Detect which cell encompasses the target text, then output its [X, Y] center coordinate. 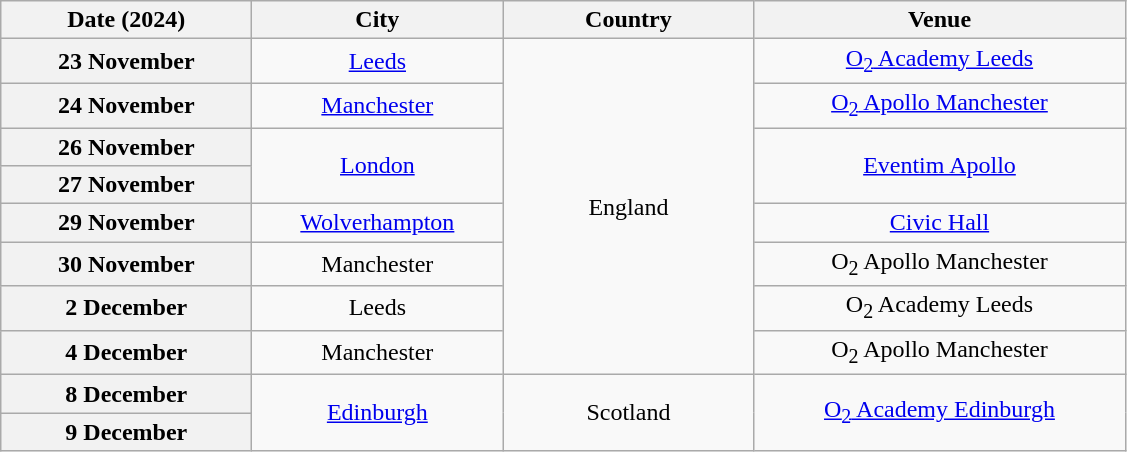
Scotland [628, 413]
24 November [126, 105]
9 December [126, 432]
26 November [126, 147]
2 December [126, 308]
City [378, 20]
30 November [126, 264]
23 November [126, 61]
Wolverhampton [378, 223]
Date (2024) [126, 20]
Venue [940, 20]
Civic Hall [940, 223]
England [628, 207]
London [378, 166]
4 December [126, 352]
Edinburgh [378, 413]
29 November [126, 223]
O2 Academy Edinburgh [940, 413]
Country [628, 20]
27 November [126, 185]
8 December [126, 394]
Eventim Apollo [940, 166]
